Capture the cell that displays the provided text and extract its (X, Y) central coordinate. 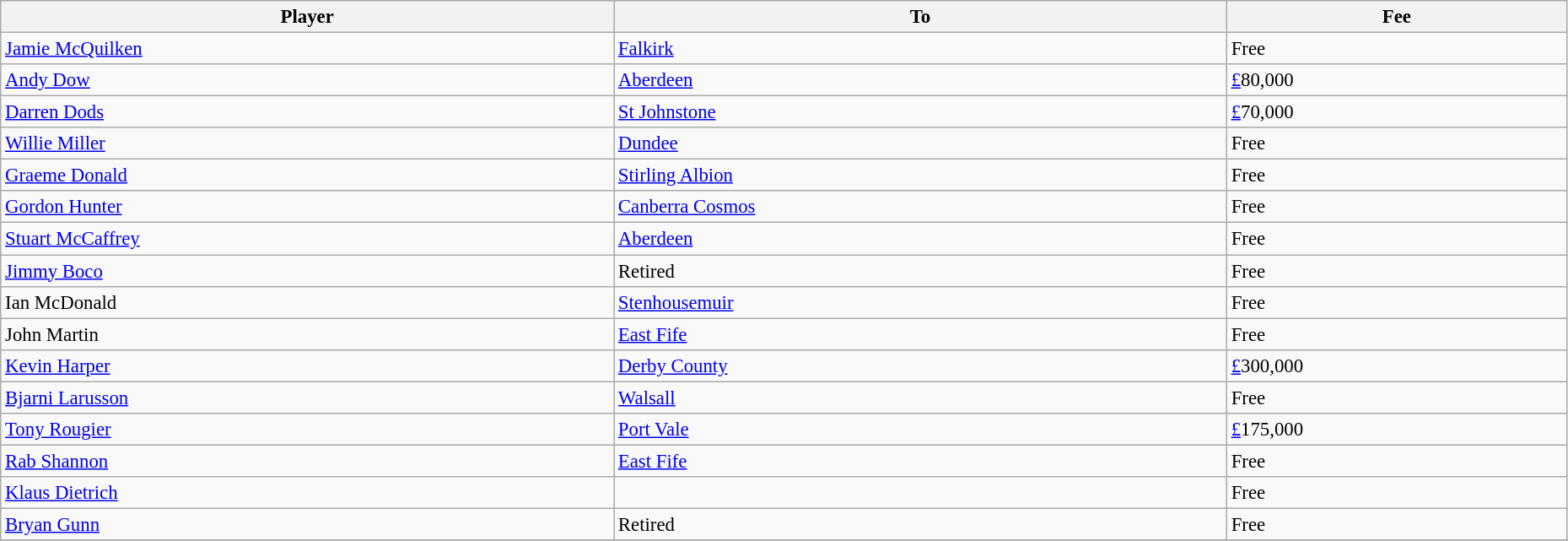
Canberra Cosmos (921, 207)
Derby County (921, 365)
Walsall (921, 398)
£70,000 (1397, 112)
Gordon Hunter (307, 207)
Bryan Gunn (307, 524)
£80,000 (1397, 80)
St Johnstone (921, 112)
Bjarni Larusson (307, 398)
Stuart McCaffrey (307, 239)
Klaus Dietrich (307, 493)
Willie Miller (307, 143)
Darren Dods (307, 112)
Jimmy Boco (307, 271)
£175,000 (1397, 430)
£300,000 (1397, 365)
Ian McDonald (307, 302)
Dundee (921, 143)
To (921, 17)
Falkirk (921, 49)
Port Vale (921, 430)
Stenhousemuir (921, 302)
Stirling Albion (921, 176)
Graeme Donald (307, 176)
Andy Dow (307, 80)
Player (307, 17)
Fee (1397, 17)
Rab Shannon (307, 461)
Jamie McQuilken (307, 49)
John Martin (307, 334)
Tony Rougier (307, 430)
Kevin Harper (307, 365)
